Provide the (x, y) coordinate of the cell's center where the given text is located.  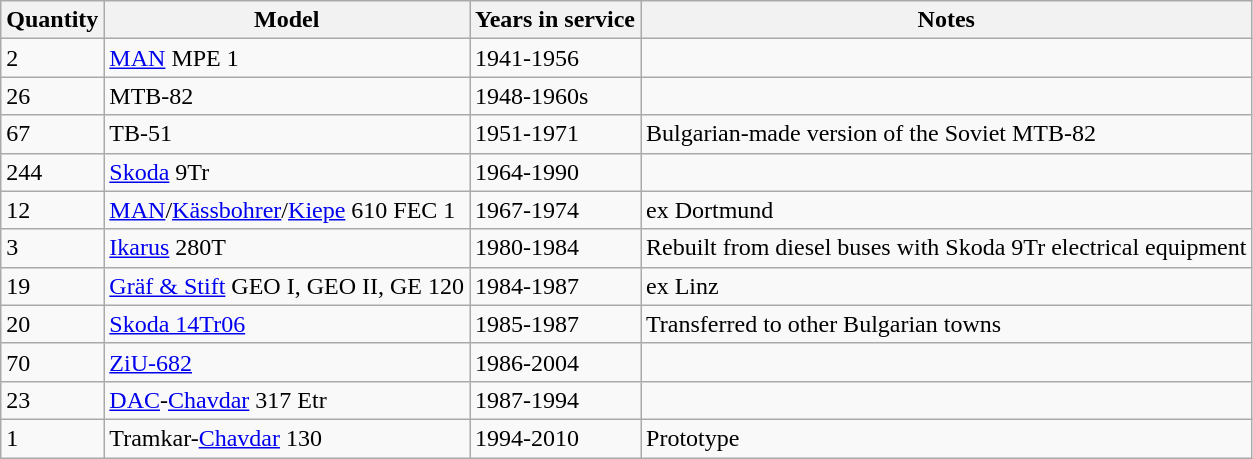
1980-1984 (556, 248)
1951-1971 (556, 134)
2 (52, 58)
1985-1987 (556, 324)
Quantity (52, 20)
Tramkar-Chavdar 130 (287, 438)
Ikarus 280T (287, 248)
Transferred to other Bulgarian towns (946, 324)
67 (52, 134)
20 (52, 324)
1994-2010 (556, 438)
Years in service (556, 20)
3 (52, 248)
1964-1990 (556, 172)
244 (52, 172)
MAN/Kässbohrer/Kiepe 610 FEC 1 (287, 210)
Skoda 14Tr06 (287, 324)
ex Linz (946, 286)
23 (52, 400)
Model (287, 20)
Notes (946, 20)
1986-2004 (556, 362)
Rebuilt from diesel buses with Skoda 9Tr electrical equipment (946, 248)
Skoda 9Tr (287, 172)
MTB-82 (287, 96)
1984-1987 (556, 286)
26 (52, 96)
1948-1960s (556, 96)
1987-1994 (556, 400)
1 (52, 438)
12 (52, 210)
Gräf & Stift GEO I, GEO II, GE 120 (287, 286)
TB-51 (287, 134)
ex Dortmund (946, 210)
MAN MPE 1 (287, 58)
ZiU-682 (287, 362)
Prototype (946, 438)
DAC-Chavdar 317 Etr (287, 400)
Bulgarian-made version of the Soviet MTB-82 (946, 134)
1967-1974 (556, 210)
70 (52, 362)
1941-1956 (556, 58)
19 (52, 286)
